Return the (X, Y) coordinate for the center point of the cell that contains the specified text.  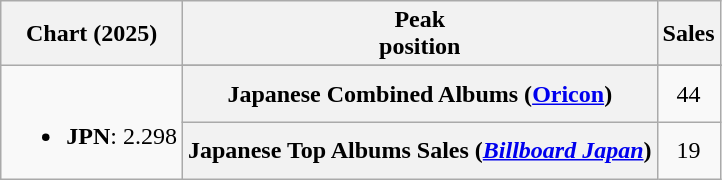
44 (688, 94)
Sales (688, 34)
Japanese Combined Albums (Oricon) (420, 94)
Japanese Top Albums Sales (Billboard Japan) (420, 150)
Peakposition (420, 34)
Chart (2025) (92, 34)
19 (688, 150)
JPN: 2.298 (92, 122)
